Search for the cell housing the specified text and yield its [X, Y] center coordinate. 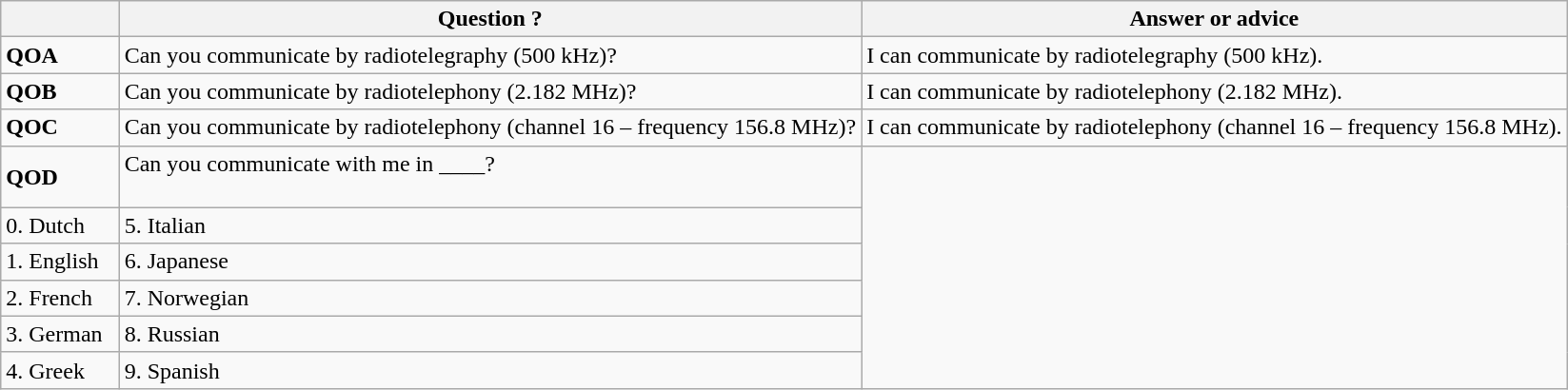
0. Dutch [60, 225]
7. Norwegian [489, 298]
4. Greek [60, 370]
I can communicate by radiotelegraphy (500 kHz). [1215, 55]
Answer or advice [1215, 19]
8. Russian [489, 334]
Can you communicate by radiotelephony (2.182 MHz)? [489, 91]
1. English [60, 262]
Can you communicate by radiotelegraphy (500 kHz)? [489, 55]
I can communicate by radiotelephony (channel 16 – frequency 156.8 MHz). [1215, 127]
QOC [60, 127]
Question ? [489, 19]
6. Japanese [489, 262]
QOD [60, 177]
I can communicate by radiotelephony (2.182 MHz). [1215, 91]
Can you communicate with me in ____? [489, 177]
3. German [60, 334]
2. French [60, 298]
Can you communicate by radiotelephony (channel 16 – frequency 156.8 MHz)? [489, 127]
5. Italian [489, 225]
QOB [60, 91]
9. Spanish [489, 370]
QOA [60, 55]
